Extract the [X, Y] coordinate from the center of the cell holding the provided text.  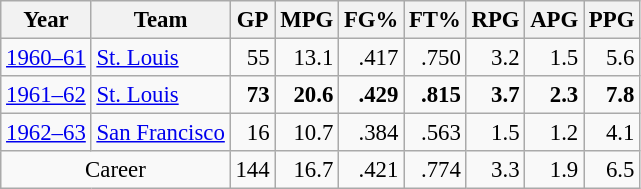
3.7 [496, 95]
.421 [372, 170]
RPG [496, 20]
Career [116, 170]
MPG [307, 20]
APG [554, 20]
FG% [372, 20]
73 [252, 95]
1961–62 [46, 95]
San Francisco [160, 133]
20.6 [307, 95]
FT% [436, 20]
10.7 [307, 133]
1.9 [554, 170]
Year [46, 20]
.384 [372, 133]
2.3 [554, 95]
7.8 [612, 95]
3.2 [496, 58]
55 [252, 58]
GP [252, 20]
.750 [436, 58]
.774 [436, 170]
13.1 [307, 58]
Team [160, 20]
16.7 [307, 170]
5.6 [612, 58]
16 [252, 133]
1962–63 [46, 133]
.417 [372, 58]
1960–61 [46, 58]
6.5 [612, 170]
.429 [372, 95]
.563 [436, 133]
3.3 [496, 170]
.815 [436, 95]
4.1 [612, 133]
1.2 [554, 133]
144 [252, 170]
PPG [612, 20]
